For the text-containing cell, return its midpoint in (X, Y) coordinate format. 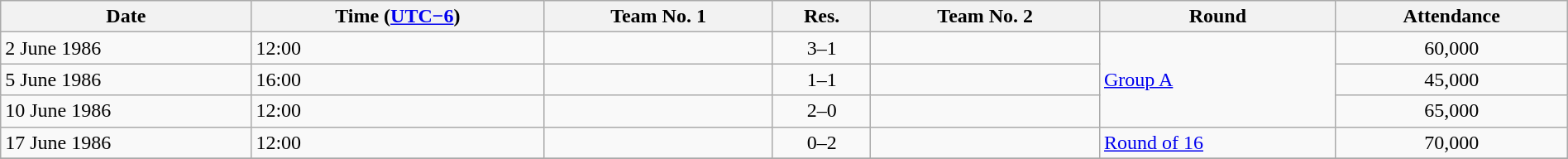
10 June 1986 (126, 111)
Date (126, 17)
16:00 (398, 79)
0–2 (822, 142)
17 June 1986 (126, 142)
2 June 1986 (126, 48)
Res. (822, 17)
60,000 (1451, 48)
Team No. 2 (986, 17)
Attendance (1451, 17)
3–1 (822, 48)
70,000 (1451, 142)
2–0 (822, 111)
45,000 (1451, 79)
Time (UTC−6) (398, 17)
Group A (1217, 79)
1–1 (822, 79)
5 June 1986 (126, 79)
Round of 16 (1217, 142)
65,000 (1451, 111)
Round (1217, 17)
Team No. 1 (658, 17)
